Output the [X, Y] coordinate of the center of the cell containing the given text.  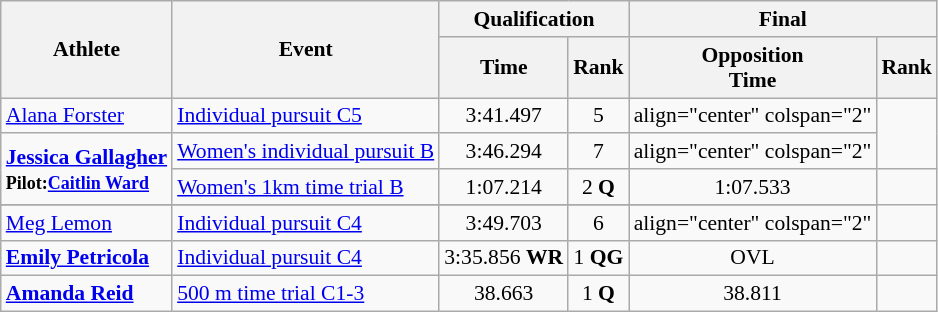
Athlete [86, 50]
OVL [753, 258]
7 [598, 152]
Jessica Gallagher Pilot:Caitlin Ward [86, 170]
Individual pursuit C5 [306, 116]
Alana Forster [86, 116]
Amanda Reid [86, 294]
500 m time trial C1-3 [306, 294]
Women's individual pursuit B [306, 152]
Meg Lemon [86, 223]
OppositionTime [753, 68]
3:46.294 [504, 152]
5 [598, 116]
3:49.703 [504, 223]
Time [504, 68]
3:41.497 [504, 116]
Final [783, 19]
1 Q [598, 294]
38.663 [504, 294]
Qualification [534, 19]
2 Q [598, 187]
Women's 1km time trial B [306, 187]
38.811 [753, 294]
3:35.856 WR [504, 258]
1 QG [598, 258]
1:07.533 [753, 187]
1:07.214 [504, 187]
6 [598, 223]
Event [306, 50]
Emily Petricola [86, 258]
